Pinpoint the cell where the given text exists, returning its (X, Y) midpoint coordinate. 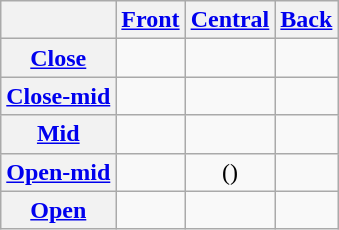
() (230, 172)
Open (58, 210)
Central (230, 20)
Mid (58, 134)
Open-mid (58, 172)
Back (306, 20)
Close (58, 58)
Close-mid (58, 96)
Front (150, 20)
